Pinpoint the cell where the given text exists, returning its (X, Y) midpoint coordinate. 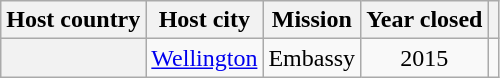
Mission (312, 20)
Year closed (424, 20)
Embassy (312, 58)
Wellington (204, 58)
Host city (204, 20)
Host country (74, 20)
2015 (424, 58)
